Identify which cell holds the provided text, then report its [X, Y] central coordinate. 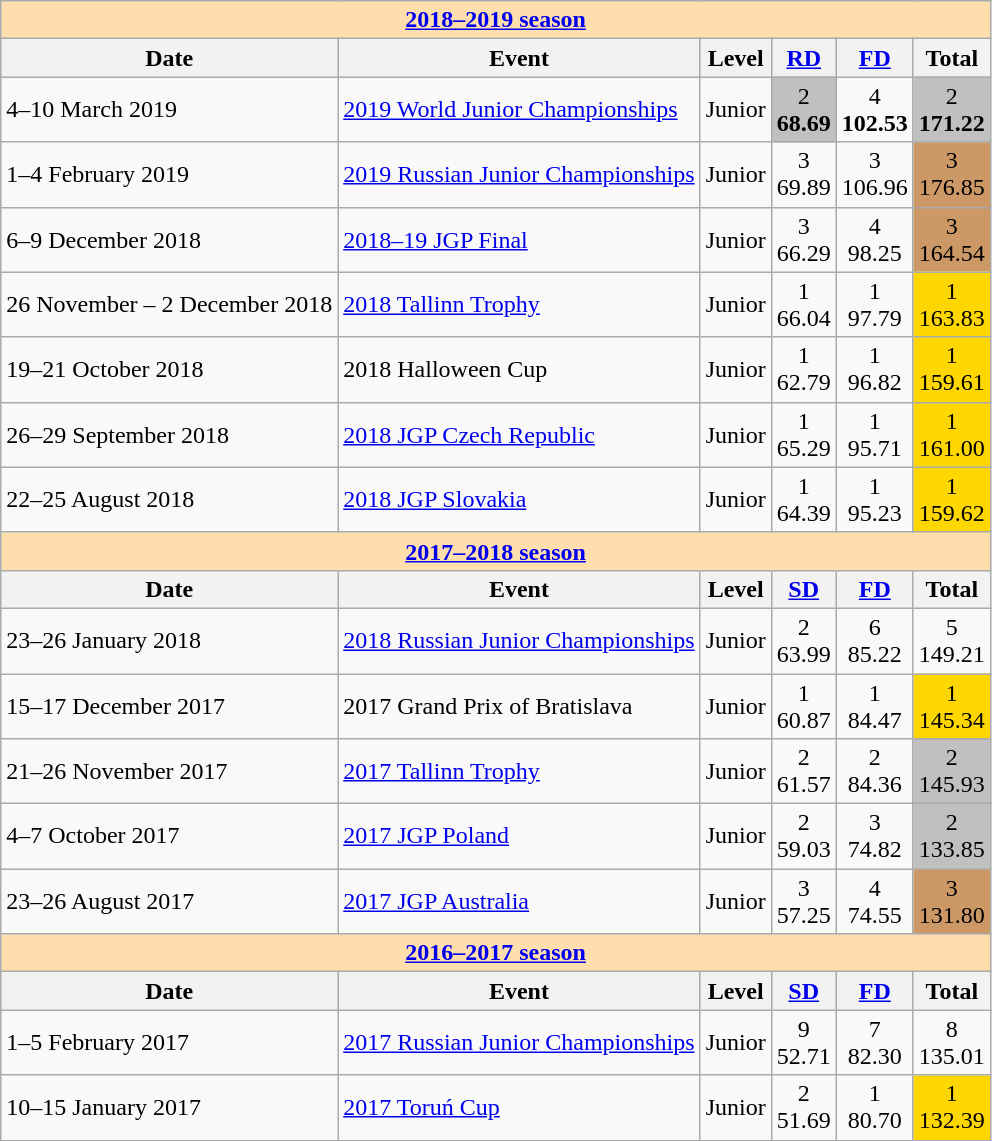
2019 World Junior Championships [519, 110]
3 69.89 [804, 174]
2 59.03 [804, 836]
19–21 October 2018 [170, 370]
2018–2019 season [496, 20]
1 159.62 [952, 500]
1 62.79 [804, 370]
1 60.87 [804, 706]
1 95.23 [874, 500]
5 149.21 [952, 640]
6–9 December 2018 [170, 240]
2 84.36 [874, 772]
2018 JGP Slovakia [519, 500]
1 64.39 [804, 500]
2 68.69 [804, 110]
RD [804, 58]
3 57.25 [804, 902]
2018 Tallinn Trophy [519, 304]
22–25 August 2018 [170, 500]
2017 Russian Junior Championships [519, 1042]
1 95.71 [874, 434]
23–26 January 2018 [170, 640]
2017–2018 season [496, 551]
1 159.61 [952, 370]
1 80.70 [874, 1108]
1 65.29 [804, 434]
2017 Tallinn Trophy [519, 772]
10–15 January 2017 [170, 1108]
1 96.82 [874, 370]
2017 Toruń Cup [519, 1108]
2 51.69 [804, 1108]
2019 Russian Junior Championships [519, 174]
1 163.83 [952, 304]
3 164.54 [952, 240]
9 52.71 [804, 1042]
3 66.29 [804, 240]
2017 JGP Poland [519, 836]
2 171.22 [952, 110]
21–26 November 2017 [170, 772]
1 145.34 [952, 706]
2 133.85 [952, 836]
2017 Grand Prix of Bratislava [519, 706]
1–5 February 2017 [170, 1042]
2018–19 JGP Final [519, 240]
2018 Russian Junior Championships [519, 640]
26–29 September 2018 [170, 434]
2 61.57 [804, 772]
1 132.39 [952, 1108]
6 85.22 [874, 640]
3 176.85 [952, 174]
2018 Halloween Cup [519, 370]
1 84.47 [874, 706]
4 98.25 [874, 240]
3 106.96 [874, 174]
2 63.99 [804, 640]
2017 JGP Australia [519, 902]
4 102.53 [874, 110]
7 82.30 [874, 1042]
2018 JGP Czech Republic [519, 434]
1–4 February 2019 [170, 174]
3 131.80 [952, 902]
1 97.79 [874, 304]
23–26 August 2017 [170, 902]
2 145.93 [952, 772]
1 66.04 [804, 304]
2016–2017 season [496, 953]
8 135.01 [952, 1042]
4–7 October 2017 [170, 836]
15–17 December 2017 [170, 706]
4 74.55 [874, 902]
3 74.82 [874, 836]
4–10 March 2019 [170, 110]
1 161.00 [952, 434]
26 November – 2 December 2018 [170, 304]
